For the text-containing cell, return its midpoint in [x, y] coordinate format. 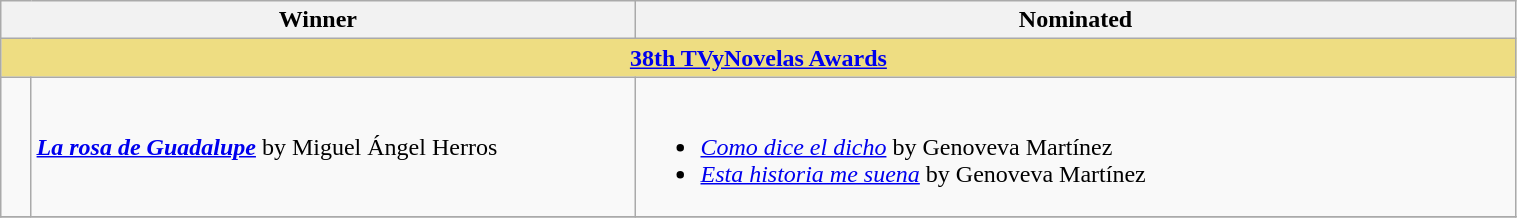
Nominated [1076, 20]
La rosa de Guadalupe by Miguel Ángel Herros [333, 147]
38th TVyNovelas Awards [758, 58]
Como dice el dicho by Genoveva MartínezEsta historia me suena by Genoveva Martínez [1076, 147]
Winner [318, 20]
